Determine the (X, Y) coordinate at the center of the cell enclosing the given text.  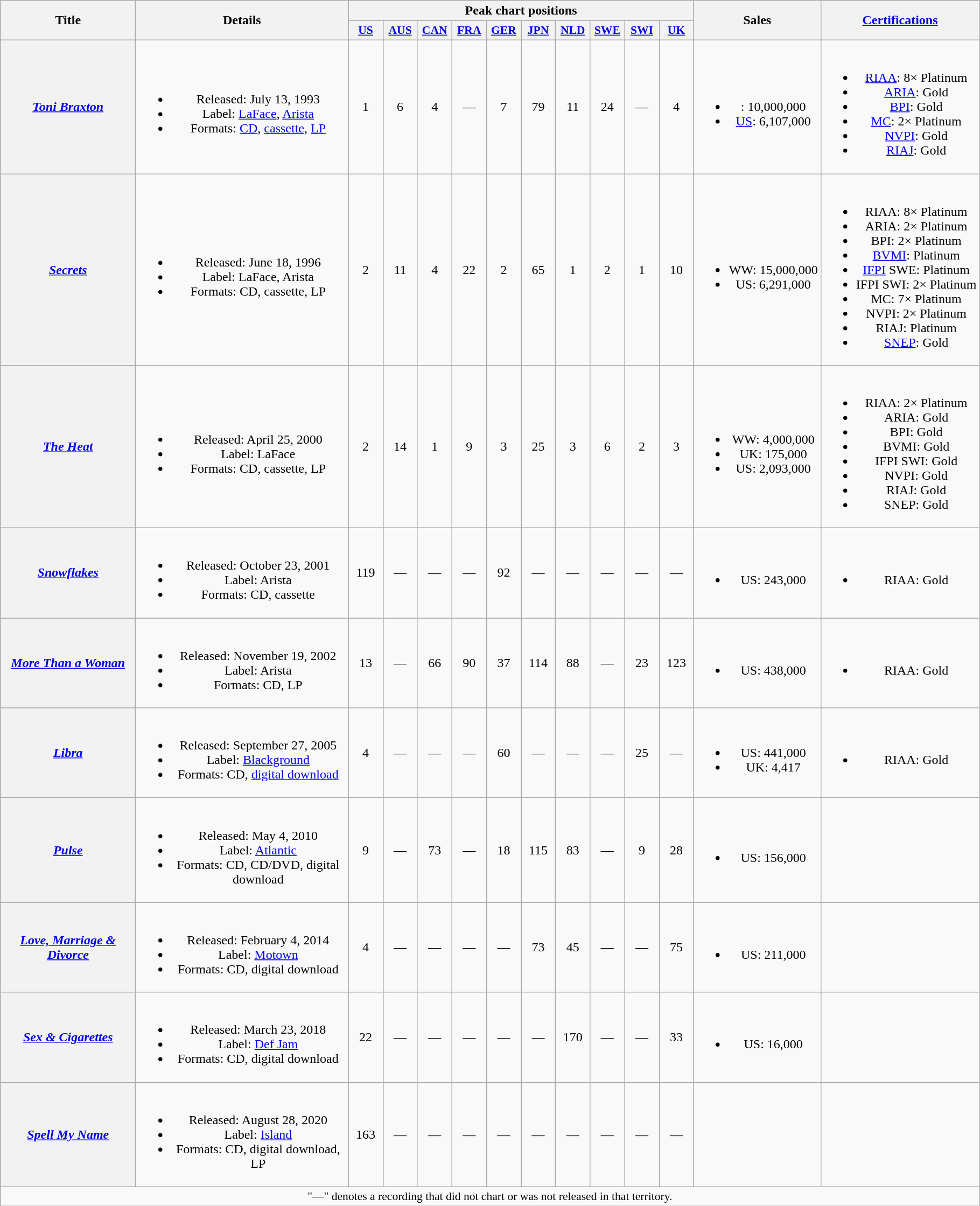
28 (676, 850)
Sex & Cigarettes (68, 1037)
US: 16,000 (757, 1037)
Snowflakes (68, 573)
75 (676, 948)
119 (366, 573)
SWI (642, 31)
Released: October 23, 2001Label: Arista Formats: CD, cassette (242, 573)
24 (607, 107)
23 (642, 663)
US: 211,000 (757, 948)
Released: March 23, 2018Label: Def JamFormats: CD, digital download (242, 1037)
Released: November 19, 2002Label: Arista Formats: CD, LP (242, 663)
Released: June 18, 1996Label: LaFace, Arista Formats: CD, cassette, LP (242, 269)
170 (573, 1037)
RIAA: 2× PlatinumARIA: GoldBPI: GoldBVMI: GoldIFPI SWI: GoldNVPI: GoldRIAJ: GoldSNEP: Gold (900, 447)
13 (366, 663)
123 (676, 663)
NLD (573, 31)
Title (68, 20)
RIAA: 8× PlatinumARIA: GoldBPI: GoldMC: 2× PlatinumNVPI: GoldRIAJ: Gold (900, 107)
US (366, 31)
US: 438,000 (757, 663)
AUS (400, 31)
: 10,000,000US: 6,107,000 (757, 107)
90 (469, 663)
US: 243,000 (757, 573)
Certifications (900, 20)
14 (400, 447)
79 (538, 107)
The Heat (68, 447)
More Than a Woman (68, 663)
114 (538, 663)
Released: February 4, 2014Label: MotownFormats: CD, digital download (242, 948)
33 (676, 1037)
Spell My Name (68, 1134)
US: 441,000UK: 4,417 (757, 753)
CAN (435, 31)
60 (503, 753)
66 (435, 663)
UK (676, 31)
Released: July 13, 1993Label: LaFace, Arista Formats: CD, cassette, LP (242, 107)
Secrets (68, 269)
WW: 15,000,000US: 6,291,000 (757, 269)
JPN (538, 31)
10 (676, 269)
"—" denotes a recording that did not chart or was not released in that territory. (490, 1196)
7 (503, 107)
83 (573, 850)
Released: September 27, 2005Label: Blackground Formats: CD, digital download (242, 753)
Love, Marriage & Divorce (68, 948)
65 (538, 269)
SWE (607, 31)
Released: August 28, 2020Label: IslandFormats: CD, digital download, LP (242, 1134)
45 (573, 948)
92 (503, 573)
Pulse (68, 850)
Sales (757, 20)
US: 156,000 (757, 850)
163 (366, 1134)
WW: 4,000,000UK: 175,000US: 2,093,000 (757, 447)
Released: May 4, 2010Label: Atlantic Formats: CD, CD/DVD, digital download (242, 850)
Toni Braxton (68, 107)
Details (242, 20)
GER (503, 31)
Released: April 25, 2000Label: LaFace Formats: CD, cassette, LP (242, 447)
Peak chart positions (521, 11)
115 (538, 850)
18 (503, 850)
88 (573, 663)
Libra (68, 753)
FRA (469, 31)
37 (503, 663)
